Determine the [X, Y] coordinate at the center of the cell enclosing the given text.  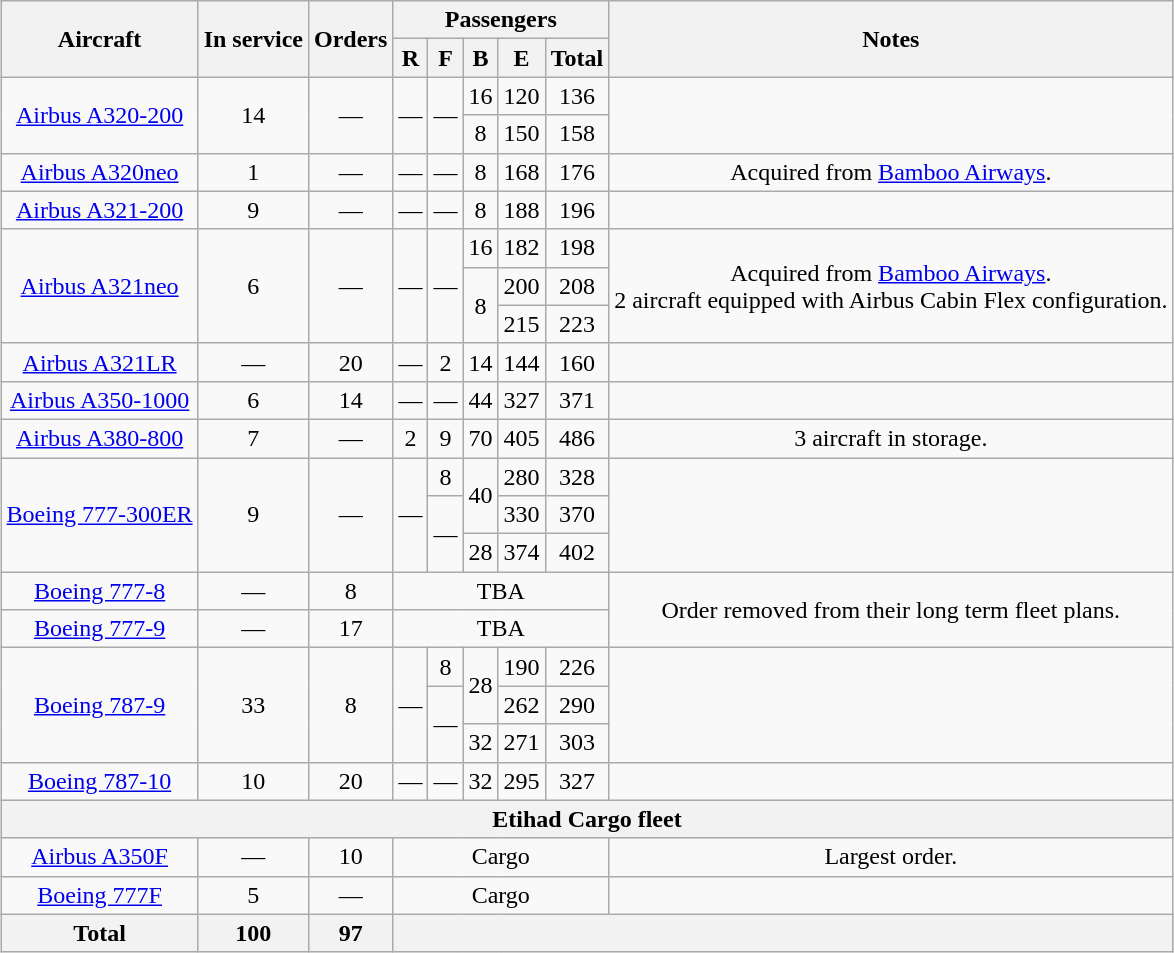
271 [522, 743]
R [410, 58]
295 [522, 781]
Boeing 787-9 [100, 705]
200 [522, 286]
Airbus A321-200 [100, 210]
Order removed from their long term fleet plans. [891, 610]
97 [350, 933]
Airbus A380-800 [100, 438]
Boeing 787-10 [100, 781]
Boeing 777-300ER [100, 515]
44 [480, 400]
In service [253, 39]
370 [577, 515]
Airbus A350F [100, 857]
Airbus A350-1000 [100, 400]
Acquired from Bamboo Airways.2 aircraft equipped with Airbus Cabin Flex configuration. [891, 286]
Airbus A321LR [100, 362]
Boeing 777-9 [100, 629]
Airbus A320-200 [100, 115]
160 [577, 362]
Acquired from Bamboo Airways. [891, 172]
7 [253, 438]
374 [522, 553]
Boeing 777F [100, 895]
3 aircraft in storage. [891, 438]
Passengers [501, 20]
Largest order. [891, 857]
402 [577, 553]
40 [480, 496]
17 [350, 629]
F [446, 58]
182 [522, 248]
328 [577, 477]
100 [253, 933]
Airbus A321neo [100, 286]
Etihad Cargo fleet [587, 819]
330 [522, 515]
144 [522, 362]
120 [522, 96]
188 [522, 210]
158 [577, 134]
198 [577, 248]
290 [577, 705]
486 [577, 438]
223 [577, 324]
150 [522, 134]
208 [577, 286]
Boeing 777-8 [100, 591]
Notes [891, 39]
215 [522, 324]
226 [577, 667]
5 [253, 895]
371 [577, 400]
B [480, 58]
33 [253, 705]
196 [577, 210]
303 [577, 743]
262 [522, 705]
168 [522, 172]
Airbus A320neo [100, 172]
405 [522, 438]
Orders [350, 39]
176 [577, 172]
190 [522, 667]
1 [253, 172]
70 [480, 438]
280 [522, 477]
E [522, 58]
Aircraft [100, 39]
136 [577, 96]
